Extract the [X, Y] coordinate from the center of the cell holding the provided text.  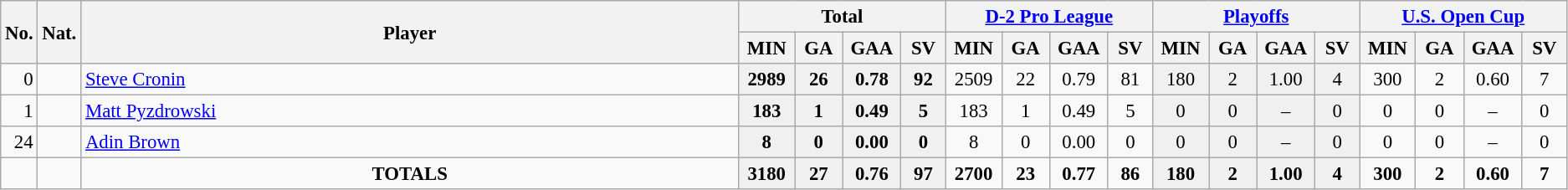
2509 [974, 80]
Nat. [59, 32]
86 [1130, 174]
0.77 [1079, 174]
TOTALS [410, 174]
0.78 [872, 80]
24 [19, 142]
Player [410, 32]
2700 [974, 174]
Matt Pyzdrowski [410, 111]
27 [818, 174]
D-2 Pro League [1049, 17]
0.76 [872, 174]
97 [924, 174]
3180 [766, 174]
No. [19, 32]
23 [1026, 174]
81 [1130, 80]
Steve Cronin [410, 80]
0.79 [1079, 80]
92 [924, 80]
26 [818, 80]
U.S. Open Cup [1463, 17]
22 [1026, 80]
2989 [766, 80]
Total [842, 17]
Adin Brown [410, 142]
Playoffs [1255, 17]
